Return the (X, Y) coordinate for the center point of the cell that contains the specified text.  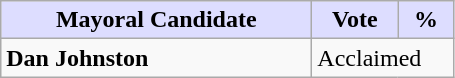
Vote (355, 20)
Mayoral Candidate (156, 20)
Acclaimed (383, 58)
Dan Johnston (156, 58)
% (426, 20)
